Locate the cell with the specified text and output its (x, y) center coordinate. 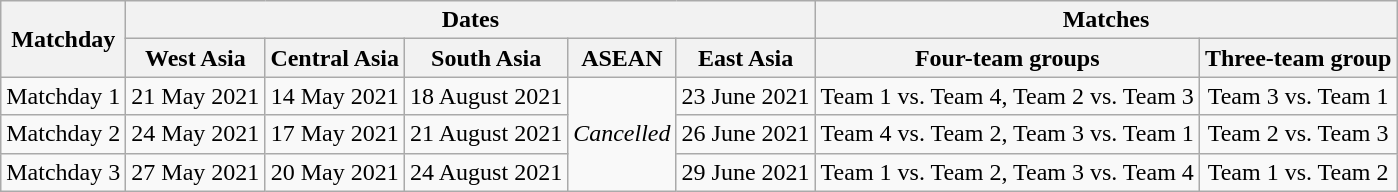
Team 1 vs. Team 2, Team 3 vs. Team 4 (1007, 172)
West Asia (196, 58)
Three-team group (1298, 58)
Team 3 vs. Team 1 (1298, 96)
ASEAN (622, 58)
Matchday 2 (64, 134)
Team 2 vs. Team 3 (1298, 134)
Matches (1106, 20)
20 May 2021 (335, 172)
East Asia (746, 58)
24 August 2021 (486, 172)
Dates (470, 20)
Team 1 vs. Team 4, Team 2 vs. Team 3 (1007, 96)
Cancelled (622, 134)
17 May 2021 (335, 134)
Four-team groups (1007, 58)
Matchday 3 (64, 172)
Team 4 vs. Team 2, Team 3 vs. Team 1 (1007, 134)
23 June 2021 (746, 96)
South Asia (486, 58)
26 June 2021 (746, 134)
21 August 2021 (486, 134)
24 May 2021 (196, 134)
21 May 2021 (196, 96)
Matchday 1 (64, 96)
Team 1 vs. Team 2 (1298, 172)
Central Asia (335, 58)
18 August 2021 (486, 96)
Matchday (64, 39)
29 June 2021 (746, 172)
14 May 2021 (335, 96)
27 May 2021 (196, 172)
